Identify which cell holds the provided text, then report its (x, y) central coordinate. 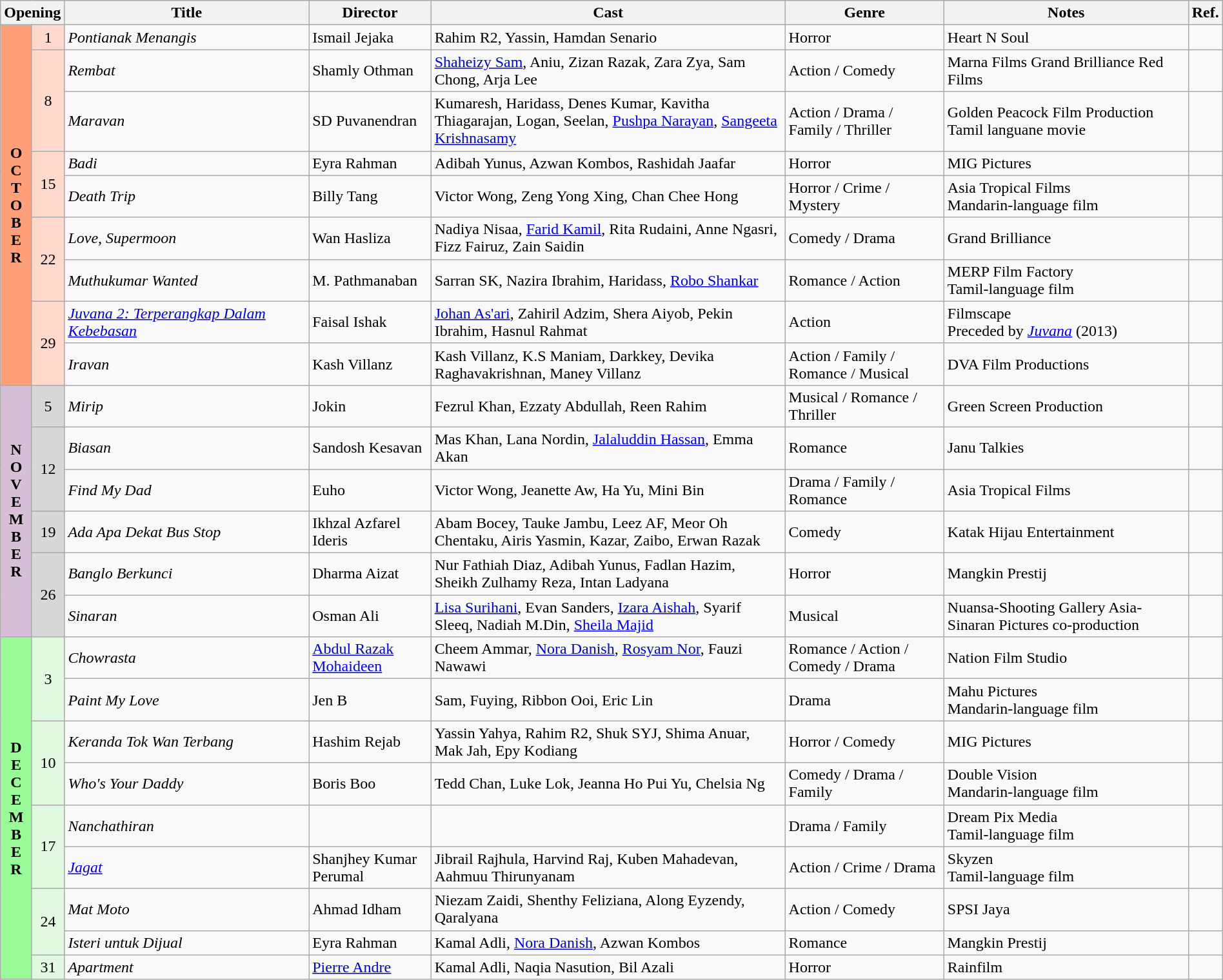
Ikhzal Azfarel Ideris (370, 533)
Musical (864, 616)
Osman Ali (370, 616)
Drama / Family / Romance (864, 490)
OCTOBER (17, 205)
Double VisionMandarin-language film (1066, 784)
Juvana 2: Terperangkap Dalam Kebebasan (187, 322)
29 (48, 343)
Musical / Romance / Thriller (864, 406)
Romance / Action (864, 280)
SD Puvanendran (370, 121)
Badi (187, 163)
Drama / Family (864, 825)
Muthukumar Wanted (187, 280)
Comedy / Drama (864, 239)
19 (48, 533)
Pontianak Menangis (187, 37)
FilmscapePreceded by Juvana (2013) (1066, 322)
Comedy (864, 533)
Chowrasta (187, 658)
Marna Films Grand Brilliance Red Films (1066, 71)
Jagat (187, 868)
Victor Wong, Jeanette Aw, Ha Yu, Mini Bin (608, 490)
Hashim Rejab (370, 741)
Shaheizy Sam, Aniu, Zizan Razak, Zara Zya, Sam Chong, Arja Lee (608, 71)
Grand Brilliance (1066, 239)
Mas Khan, Lana Nordin, Jalaluddin Hassan, Emma Akan (608, 447)
Director (370, 13)
12 (48, 469)
Death Trip (187, 196)
Kamal Adli, Nora Danish, Azwan Kombos (608, 943)
Cheem Ammar, Nora Danish, Rosyam Nor, Fauzi Nawawi (608, 658)
Dream Pix MediaTamil-language film (1066, 825)
Who's Your Daddy (187, 784)
DECEMBER (17, 808)
Sam, Fuying, Ribbon Ooi, Eric Lin (608, 700)
Title (187, 13)
SkyzenTamil-language film (1066, 868)
Tedd Chan, Luke Lok, Jeanna Ho Pui Yu, Chelsia Ng (608, 784)
3 (48, 679)
Johan As'ari, Zahiril Adzim, Shera Aiyob, Pekin Ibrahim, Hasnul Rahmat (608, 322)
Mirip (187, 406)
Jen B (370, 700)
Iravan (187, 364)
Kumaresh, Haridass, Denes Kumar, Kavitha Thiagarajan, Logan, Seelan, Pushpa Narayan, Sangeeta Krishnasamy (608, 121)
Billy Tang (370, 196)
Sarran SK, Nazira Ibrahim, Haridass, Robo Shankar (608, 280)
Pierre Andre (370, 967)
1 (48, 37)
Cast (608, 13)
Find My Dad (187, 490)
Opening (32, 13)
Mahu PicturesMandarin-language film (1066, 700)
Rainfilm (1066, 967)
Euho (370, 490)
Heart N Soul (1066, 37)
Nur Fathiah Diaz, Adibah Yunus, Fadlan Hazim, Sheikh Zulhamy Reza, Intan Ladyana (608, 574)
Ahmad Idham (370, 909)
Niezam Zaidi, Shenthy Feliziana, Along Eyzendy, Qaralyana (608, 909)
Ada Apa Dekat Bus Stop (187, 533)
Nanchathiran (187, 825)
Action (864, 322)
Jibrail Rajhula, Harvind Raj, Kuben Mahadevan, Aahmuu Thirunyanam (608, 868)
Genre (864, 13)
Shanjhey Kumar Perumal (370, 868)
Nuansa-Shooting Gallery Asia-Sinaran Pictures co-production (1066, 616)
Adibah Yunus, Azwan Kombos, Rashidah Jaafar (608, 163)
Nation Film Studio (1066, 658)
Romance / Action / Comedy / Drama (864, 658)
Dharma Aizat (370, 574)
Isteri untuk Dijual (187, 943)
26 (48, 595)
Yassin Yahya, Rahim R2, Shuk SYJ, Shima Anuar, Mak Jah, Epy Kodiang (608, 741)
24 (48, 922)
15 (48, 184)
Ref. (1205, 13)
DVA Film Productions (1066, 364)
Victor Wong, Zeng Yong Xing, Chan Chee Hong (608, 196)
Shamly Othman (370, 71)
Horror / Crime / Mystery (864, 196)
Love, Supermoon (187, 239)
Sandosh Kesavan (370, 447)
MERP Film FactoryTamil-language film (1066, 280)
Asia Tropical Films (1066, 490)
Apartment (187, 967)
M. Pathmanaban (370, 280)
8 (48, 101)
Abdul Razak Mohaideen (370, 658)
Janu Talkies (1066, 447)
31 (48, 967)
5 (48, 406)
Nadiya Nisaa, Farid Kamil, Rita Rudaini, Anne Ngasri, Fizz Fairuz, Zain Saidin (608, 239)
Biasan (187, 447)
NOVEMBER (17, 511)
Horror / Comedy (864, 741)
17 (48, 847)
Fezrul Khan, Ezzaty Abdullah, Reen Rahim (608, 406)
Asia Tropical FilmsMandarin-language film (1066, 196)
Green Screen Production (1066, 406)
Lisa Surihani, Evan Sanders, Izara Aishah, Syarif Sleeq, Nadiah M.Din, Sheila Majid (608, 616)
Kash Villanz, K.S Maniam, Darkkey, Devika Raghavakrishnan, Maney Villanz (608, 364)
SPSI Jaya (1066, 909)
Rahim R2, Yassin, Hamdan Senario (608, 37)
Mat Moto (187, 909)
Katak Hijau Entertainment (1066, 533)
Action / Drama / Family / Thriller (864, 121)
Kash Villanz (370, 364)
Jokin (370, 406)
Sinaran (187, 616)
Kamal Adli, Naqia Nasution, Bil Azali (608, 967)
22 (48, 259)
Banglo Berkunci (187, 574)
Notes (1066, 13)
Maravan (187, 121)
Ismail Jejaka (370, 37)
Boris Boo (370, 784)
Faisal Ishak (370, 322)
Golden Peacock Film Production Tamil languane movie (1066, 121)
Abam Bocey, Tauke Jambu, Leez AF, Meor Oh Chentaku, Airis Yasmin, Kazar, Zaibo, Erwan Razak (608, 533)
10 (48, 763)
Action / Family / Romance / Musical (864, 364)
Comedy / Drama / Family (864, 784)
Keranda Tok Wan Terbang (187, 741)
Action / Crime / Drama (864, 868)
Rembat (187, 71)
Drama (864, 700)
Wan Hasliza (370, 239)
Paint My Love (187, 700)
